Extract the (X, Y) coordinate from the center of the cell holding the provided text.  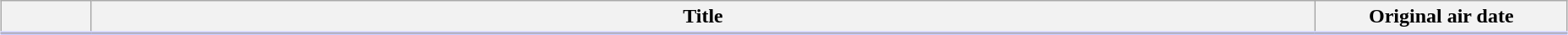
Original air date (1441, 17)
Title (703, 17)
